Extract the (X, Y) coordinate from the center of the cell holding the provided text.  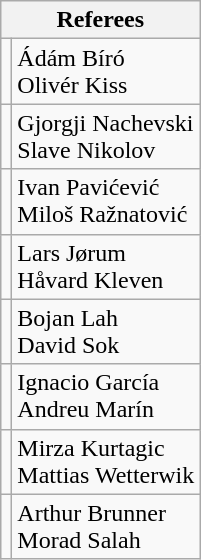
Mirza KurtagicMattias Wetterwik (106, 462)
Ignacio GarcíaAndreu Marín (106, 396)
Bojan LahDavid Sok (106, 332)
Arthur BrunnerMorad Salah (106, 526)
Ivan PavićevićMiloš Ražnatović (106, 202)
Ádám BíróOlivér Kiss (106, 72)
Lars JørumHåvard Kleven (106, 266)
Referees (100, 20)
Gjorgji NachevskiSlave Nikolov (106, 136)
